Scan for the cell matching the given text and deliver its (x, y) coordinate at center. 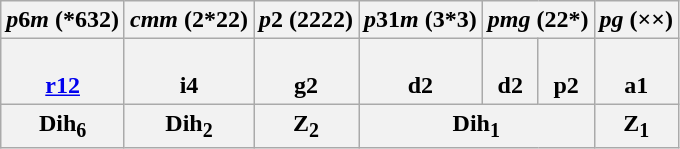
p2 (566, 72)
a1 (636, 72)
pg (××) (636, 20)
g2 (306, 72)
cmm (2*22) (188, 20)
r12 (63, 72)
p6m (*632) (63, 20)
pmg (22*) (538, 20)
Dih6 (63, 126)
i4 (188, 72)
p2 (2222) (306, 20)
Dih1 (476, 126)
Z2 (306, 126)
Dih2 (188, 126)
p31m (3*3) (421, 20)
Z1 (636, 126)
